Scan for the cell matching the given text and deliver its (X, Y) coordinate at center. 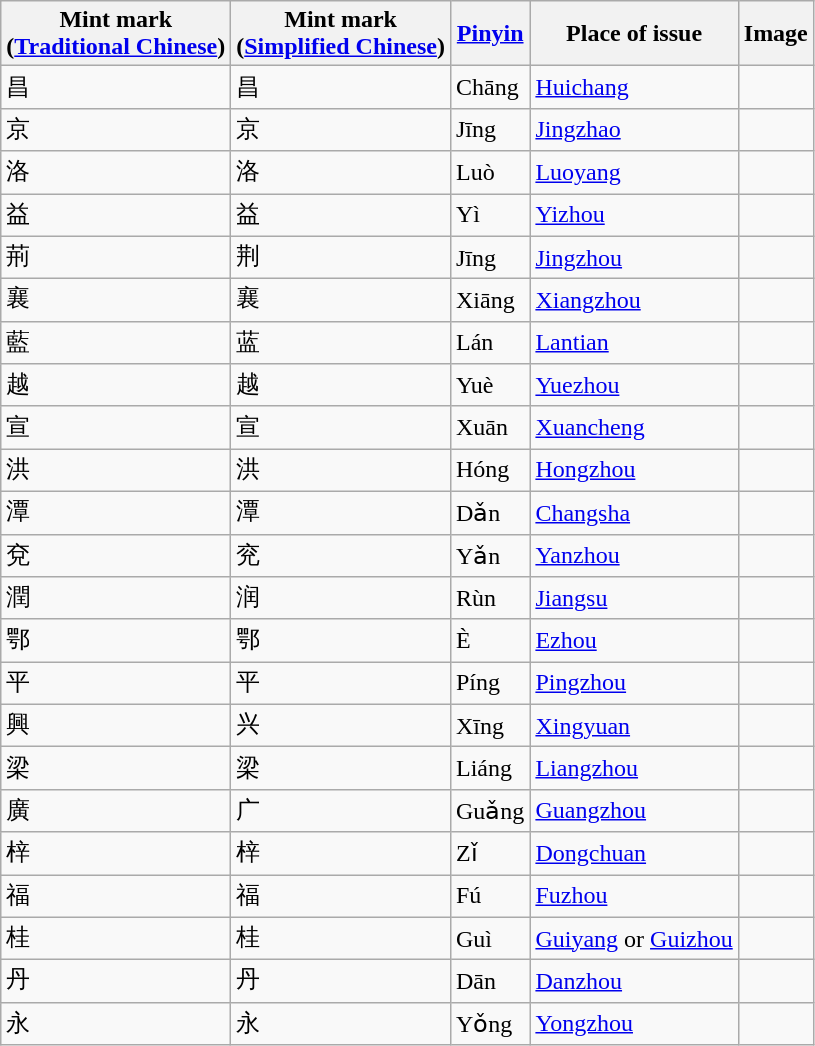
Liangzhou (634, 768)
Guangzhou (634, 810)
廣 (116, 810)
Yǒng (490, 1024)
兗 (116, 556)
Xingyuan (634, 726)
Huichang (634, 88)
Zǐ (490, 854)
Xuancheng (634, 428)
Xīng (490, 726)
蓝 (341, 342)
广 (341, 810)
Xiangzhou (634, 300)
Image (776, 34)
荊 (116, 258)
Guì (490, 938)
Danzhou (634, 982)
Place of issue (634, 34)
Dǎn (490, 512)
Guiyang or Guizhou (634, 938)
Yǎn (490, 556)
Luò (490, 172)
Fuzhou (634, 896)
润 (341, 598)
Xuān (490, 428)
Dongchuan (634, 854)
Pinyin (490, 34)
Hóng (490, 470)
Changsha (634, 512)
Píng (490, 684)
Yuè (490, 386)
Lantian (634, 342)
È (490, 640)
Jiangsu (634, 598)
Xiāng (490, 300)
Hongzhou (634, 470)
Jingzhou (634, 258)
Mint mark(Simplified Chinese) (341, 34)
兴 (341, 726)
Lán (490, 342)
Mint mark(Traditional Chinese) (116, 34)
Liáng (490, 768)
Ezhou (634, 640)
潤 (116, 598)
Yì (490, 216)
Dān (490, 982)
Chāng (490, 88)
Yanzhou (634, 556)
興 (116, 726)
Fú (490, 896)
Luoyang (634, 172)
Pingzhou (634, 684)
Rùn (490, 598)
荆 (341, 258)
藍 (116, 342)
Jingzhao (634, 130)
Yuezhou (634, 386)
Yongzhou (634, 1024)
Yizhou (634, 216)
兖 (341, 556)
Guǎng (490, 810)
